Scan for the cell matching the given text and deliver its [x, y] coordinate at center. 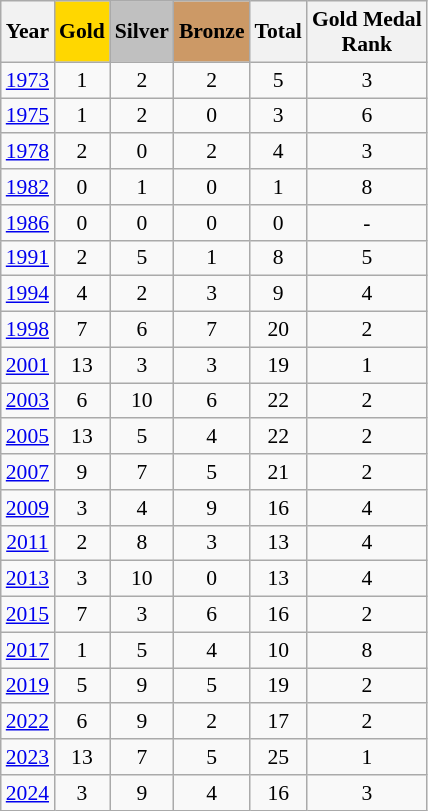
Bronze [212, 32]
- [367, 223]
2001 [28, 365]
2009 [28, 508]
21 [278, 472]
1978 [28, 152]
Gold [82, 32]
1973 [28, 80]
2023 [28, 757]
2003 [28, 401]
2017 [28, 650]
1986 [28, 223]
1975 [28, 116]
2005 [28, 437]
1991 [28, 258]
2013 [28, 579]
Total [278, 32]
Year [28, 32]
2019 [28, 686]
1998 [28, 330]
20 [278, 330]
2024 [28, 793]
2015 [28, 615]
2007 [28, 472]
2022 [28, 722]
1994 [28, 294]
1982 [28, 187]
17 [278, 722]
25 [278, 757]
Silver [142, 32]
Gold Medal Rank [367, 32]
2011 [28, 543]
